Scan for the cell matching the given text and deliver its [X, Y] coordinate at center. 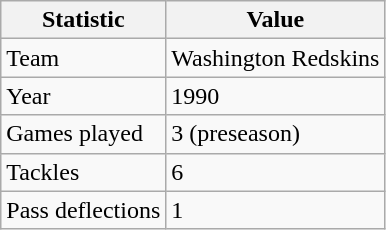
Team [84, 58]
Statistic [84, 20]
Value [276, 20]
Games played [84, 134]
1 [276, 210]
Year [84, 96]
1990 [276, 96]
Tackles [84, 172]
6 [276, 172]
3 (preseason) [276, 134]
Pass deflections [84, 210]
Washington Redskins [276, 58]
